Determine the [X, Y] coordinate at the center of the cell enclosing the given text.  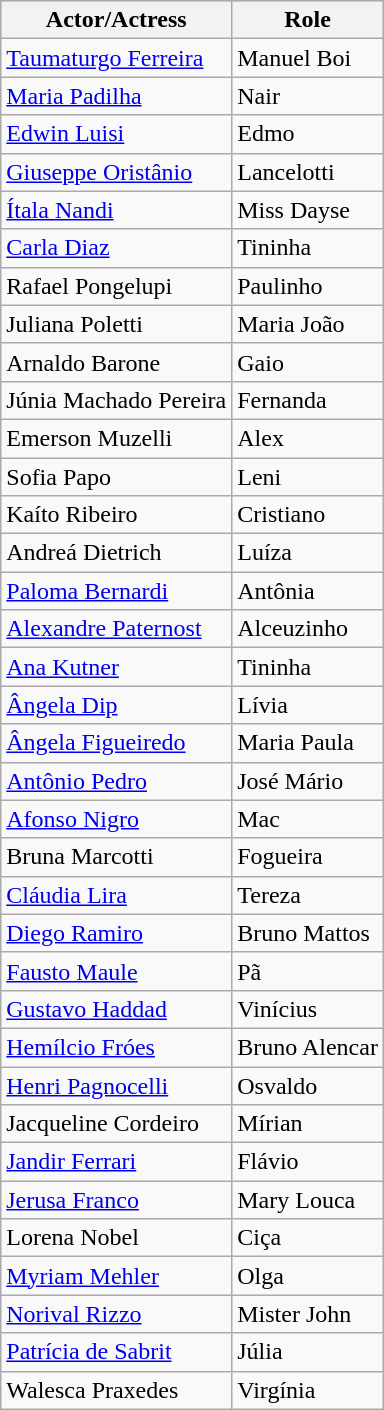
Cristiano [308, 515]
Gustavo Haddad [116, 1009]
Lívia [308, 705]
Alceuzinho [308, 629]
Sofia Papo [116, 477]
Paloma Bernardi [116, 591]
Jandir Ferrari [116, 1162]
Fausto Maule [116, 971]
Juliana Poletti [116, 324]
Hemílcio Fróes [116, 1047]
Leni [308, 477]
Virgínia [308, 1390]
Antônia [308, 591]
Lorena Nobel [116, 1238]
Júlia [308, 1352]
Paulinho [308, 286]
Carla Diaz [116, 248]
Jerusa Franco [116, 1200]
Taumaturgo Ferreira [116, 58]
Rafael Pongelupi [116, 286]
Mac [308, 819]
Bruno Mattos [308, 933]
Luíza [308, 553]
Giuseppe Oristânio [116, 172]
Emerson Muzelli [116, 438]
Ítala Nandi [116, 210]
Gaio [308, 362]
Miss Dayse [308, 210]
Role [308, 20]
Ciça [308, 1238]
Osvaldo [308, 1085]
Walesca Praxedes [116, 1390]
Afonso Nigro [116, 819]
Actor/Actress [116, 20]
Bruno Alencar [308, 1047]
Edwin Luisi [116, 134]
Fernanda [308, 400]
Edmo [308, 134]
Maria Paula [308, 743]
Bruna Marcotti [116, 857]
Myriam Mehler [116, 1276]
Mary Louca [308, 1200]
Olga [308, 1276]
Arnaldo Barone [116, 362]
Patrícia de Sabrit [116, 1352]
Nair [308, 96]
Kaíto Ribeiro [116, 515]
Ângela Figueiredo [116, 743]
Andreá Dietrich [116, 553]
Tereza [308, 895]
Norival Rizzo [116, 1314]
Manuel Boi [308, 58]
Júnia Machado Pereira [116, 400]
Alex [308, 438]
Cláudia Lira [116, 895]
Jacqueline Cordeiro [116, 1124]
Mírian [308, 1124]
Vinícius [308, 1009]
Maria João [308, 324]
Ângela Dip [116, 705]
Henri Pagnocelli [116, 1085]
Flávio [308, 1162]
Diego Ramiro [116, 933]
Mister John [308, 1314]
José Mário [308, 781]
Maria Padilha [116, 96]
Alexandre Paternost [116, 629]
Lancelotti [308, 172]
Fogueira [308, 857]
Ana Kutner [116, 667]
Pã [308, 971]
Antônio Pedro [116, 781]
